Capture the cell that displays the provided text and extract its (x, y) central coordinate. 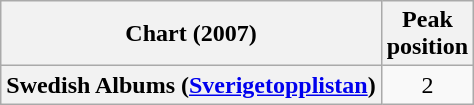
2 (427, 85)
Chart (2007) (191, 34)
Peakposition (427, 34)
Swedish Albums (Sverigetopplistan) (191, 85)
